From the cell containing the given text, extract its center point as (X, Y) coordinate. 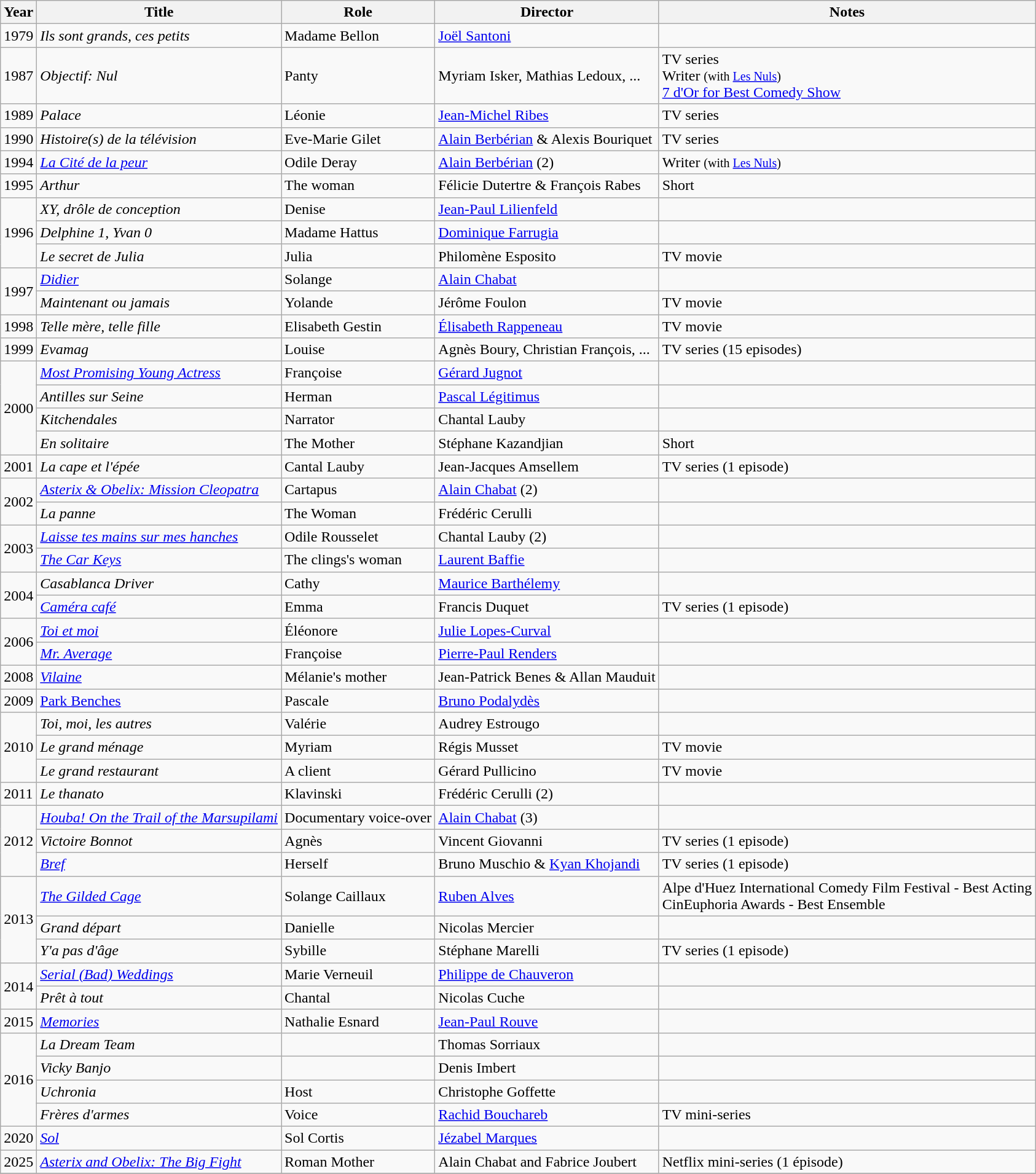
2003 (18, 548)
Y'a pas d'âge (159, 951)
Bruno Muschio & Kyan Khojandi (547, 864)
1990 (18, 139)
Jézabel Marques (547, 1138)
Alain Berbérian (2) (547, 162)
Audrey Estrougo (547, 724)
The Car Keys (159, 560)
2013 (18, 920)
Alain Chabat (3) (547, 817)
Julia (358, 256)
The clings's woman (358, 560)
XY, drôle de conception (159, 209)
Documentary voice-over (358, 817)
Roman Mother (358, 1162)
Elisabeth Gestin (358, 326)
1998 (18, 326)
Pierre-Paul Renders (547, 653)
Netflix mini-series (1 épisode) (847, 1162)
Ruben Alves (547, 896)
TV seriesWriter (with Les Nuls)7 d'Or for Best Comedy Show (847, 76)
Notes (847, 12)
1994 (18, 162)
Narrator (358, 420)
Alain Chabat (2) (547, 490)
Caméra café (159, 607)
Solange (358, 279)
Jérôme Foulon (547, 302)
Toi et moi (159, 630)
Prêt à tout (159, 998)
Le grand restaurant (159, 771)
Voice (358, 1115)
Mr. Average (159, 653)
Panty (358, 76)
Odile Deray (358, 162)
Role (358, 12)
Rachid Bouchareb (547, 1115)
Herman (358, 396)
Agnès Boury, Christian François, ... (547, 350)
2010 (18, 747)
Stéphane Marelli (547, 951)
The woman (358, 186)
Jean-Jacques Amsellem (547, 467)
La cape et l'épée (159, 467)
2006 (18, 642)
Stéphane Kazandjian (547, 443)
La panne (159, 513)
Danielle (358, 928)
Sol (159, 1138)
Bref (159, 864)
Sol Cortis (358, 1138)
2016 (18, 1079)
Vicky Banjo (159, 1068)
2004 (18, 595)
Director (547, 12)
Dominique Farrugia (547, 232)
Nicolas Mercier (547, 928)
2014 (18, 986)
Odile Rousselet (358, 537)
Victoire Bonnot (159, 841)
1995 (18, 186)
The Woman (358, 513)
A client (358, 771)
Didier (159, 279)
Jean-Paul Rouve (547, 1021)
1987 (18, 76)
2008 (18, 677)
Arthur (159, 186)
Julie Lopes-Curval (547, 630)
Antilles sur Seine (159, 396)
Frédéric Cerulli (2) (547, 794)
Mélanie's mother (358, 677)
Le grand ménage (159, 747)
1989 (18, 116)
Yolande (358, 302)
2011 (18, 794)
Gérard Jugnot (547, 373)
Madame Bellon (358, 36)
2025 (18, 1162)
Pascale (358, 700)
Palace (159, 116)
1997 (18, 291)
2020 (18, 1138)
Francis Duquet (547, 607)
Laisse tes mains sur mes hanches (159, 537)
Le secret de Julia (159, 256)
Toi, moi, les autres (159, 724)
Year (18, 12)
1996 (18, 232)
Uchronia (159, 1091)
Vilaine (159, 677)
Élisabeth Rappeneau (547, 326)
Alain Chabat (547, 279)
Alain Berbérian & Alexis Bouriquet (547, 139)
Houba! On the Trail of the Marsupilami (159, 817)
2000 (18, 408)
Cartapus (358, 490)
TV mini-series (847, 1115)
Jean-Patrick Benes & Allan Mauduit (547, 677)
Memories (159, 1021)
Le thanato (159, 794)
Chantal (358, 998)
Klavinski (358, 794)
Host (358, 1091)
Serial (Bad) Weddings (159, 974)
Chantal Lauby (2) (547, 537)
Chantal Lauby (547, 420)
Jean-Michel Ribes (547, 116)
Delphine 1, Yvan 0 (159, 232)
Philippe de Chauveron (547, 974)
Félicie Dutertre & François Rabes (547, 186)
Kitchendales (159, 420)
Cantal Lauby (358, 467)
Solange Caillaux (358, 896)
Pascal Légitimus (547, 396)
Léonie (358, 116)
Bruno Podalydès (547, 700)
Writer (with Les Nuls) (847, 162)
2001 (18, 467)
Valérie (358, 724)
Telle mère, telle fille (159, 326)
Asterix & Obelix: Mission Cleopatra (159, 490)
Vincent Giovanni (547, 841)
Histoire(s) de la télévision (159, 139)
Nicolas Cuche (547, 998)
Thomas Sorriaux (547, 1044)
2012 (18, 841)
Denise (358, 209)
La Cité de la peur (159, 162)
Most Promising Young Actress (159, 373)
TV series (15 episodes) (847, 350)
Denis Imbert (547, 1068)
Myriam (358, 747)
Myriam Isker, Mathias Ledoux, ... (547, 76)
Nathalie Esnard (358, 1021)
Alpe d'Huez International Comedy Film Festival - Best ActingCinEuphoria Awards - Best Ensemble (847, 896)
Gérard Pullicino (547, 771)
Régis Musset (547, 747)
Louise (358, 350)
2002 (18, 502)
Objectif: Nul (159, 76)
Laurent Baffie (547, 560)
Madame Hattus (358, 232)
La Dream Team (159, 1044)
Cathy (358, 583)
The Mother (358, 443)
Frères d'armes (159, 1115)
Agnès (358, 841)
Herself (358, 864)
Ils sont grands, ces petits (159, 36)
Casablanca Driver (159, 583)
Jean-Paul Lilienfeld (547, 209)
1999 (18, 350)
1979 (18, 36)
Eve-Marie Gilet (358, 139)
Grand départ (159, 928)
The Gilded Cage (159, 896)
Maintenant ou jamais (159, 302)
Emma (358, 607)
Asterix and Obelix: The Big Fight (159, 1162)
Alain Chabat and Fabrice Joubert (547, 1162)
Éléonore (358, 630)
Frédéric Cerulli (547, 513)
En solitaire (159, 443)
Title (159, 12)
2015 (18, 1021)
Maurice Barthélemy (547, 583)
Joël Santoni (547, 36)
Philomène Esposito (547, 256)
Sybille (358, 951)
Evamag (159, 350)
Marie Verneuil (358, 974)
Park Benches (159, 700)
2009 (18, 700)
Christophe Goffette (547, 1091)
